Identify which cell holds the provided text, then report its (x, y) central coordinate. 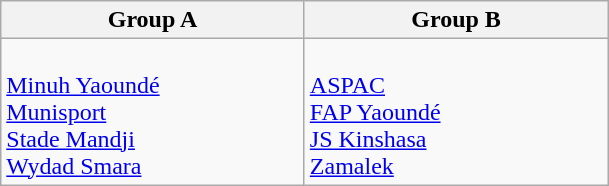
ASPAC FAP Yaoundé JS Kinshasa Zamalek (456, 112)
Group B (456, 20)
Group A (153, 20)
Minuh Yaoundé Munisport Stade Mandji Wydad Smara (153, 112)
